Scan for the cell matching the given text and deliver its [x, y] coordinate at center. 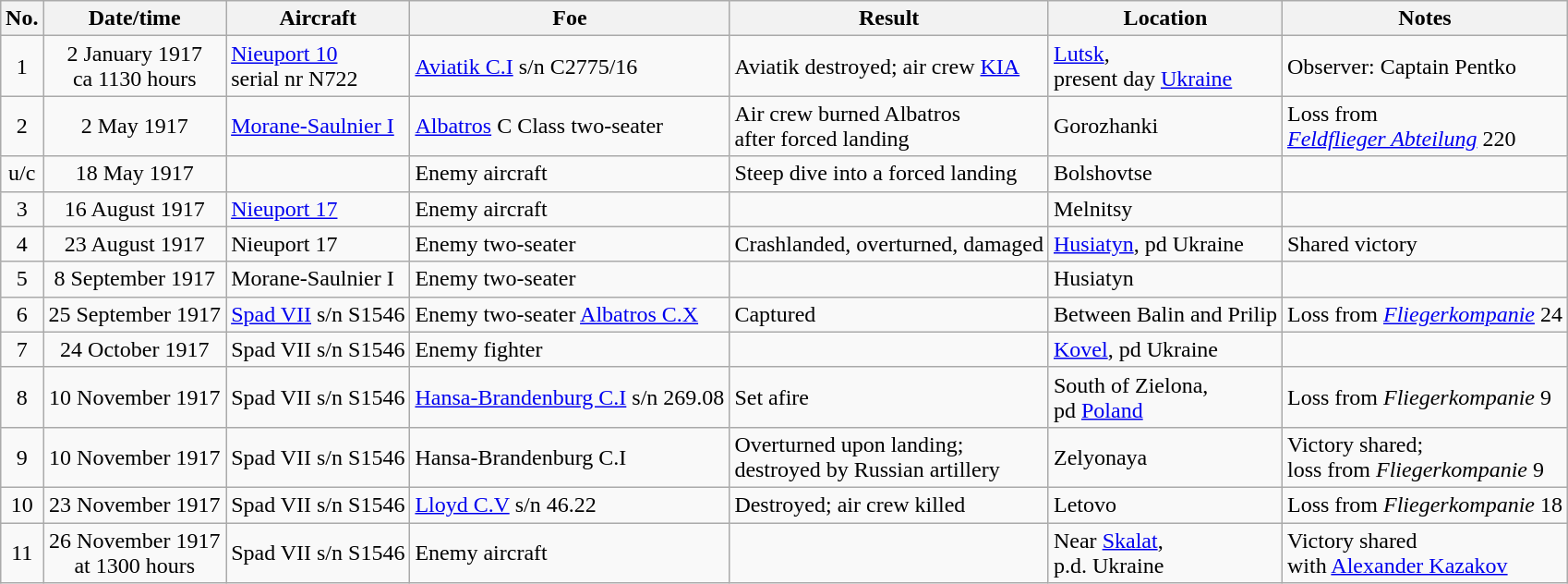
Nieuport 10serial nr N722 [318, 67]
Husiatyn [1165, 279]
7 [22, 349]
Gorozhanki [1165, 126]
Aviatik C.I s/n C2775/16 [570, 67]
Enemy fighter [570, 349]
26 November 1917at 1300 hours [135, 553]
Overturned upon landing;destroyed by Russian artillery [889, 456]
Steep dive into a forced landing [889, 174]
11 [22, 553]
6 [22, 314]
Kovel, pd Ukraine [1165, 349]
Air crew burned Albatrosafter forced landing [889, 126]
24 October 1917 [135, 349]
4 [22, 244]
Near Skalat,p.d. Ukraine [1165, 553]
Set afire [889, 397]
Loss from Fliegerkompanie 18 [1424, 505]
Melnitsy [1165, 209]
3 [22, 209]
Location [1165, 18]
Aviatik destroyed; air crew KIA [889, 67]
Aircraft [318, 18]
Victory shared;loss from Fliegerkompanie 9 [1424, 456]
5 [22, 279]
9 [22, 456]
Destroyed; air crew killed [889, 505]
Hansa-Brandenburg C.I s/n 269.08 [570, 397]
South of Zielona,pd Poland [1165, 397]
Captured [889, 314]
u/c [22, 174]
10 [22, 505]
1 [22, 67]
2 January 1917ca 1130 hours [135, 67]
Albatros C Class two-seater [570, 126]
Between Balin and Prilip [1165, 314]
Foe [570, 18]
Lutsk,present day Ukraine [1165, 67]
Hansa-Brandenburg C.I [570, 456]
Loss from Fliegerkompanie 24 [1424, 314]
Loss from Fliegerkompanie 9 [1424, 397]
Husiatyn, pd Ukraine [1165, 244]
Enemy two-seater Albatros C.X [570, 314]
Bolshovtse [1165, 174]
Date/time [135, 18]
Notes [1424, 18]
Observer: Captain Pentko [1424, 67]
2 May 1917 [135, 126]
Loss from Feldflieger Abteilung 220 [1424, 126]
Result [889, 18]
8 [22, 397]
Shared victory [1424, 244]
Letovo [1165, 505]
25 September 1917 [135, 314]
Crashlanded, overturned, damaged [889, 244]
Zelyonaya [1165, 456]
No. [22, 18]
2 [22, 126]
18 May 1917 [135, 174]
Lloyd C.V s/n 46.22 [570, 505]
8 September 1917 [135, 279]
Victory sharedwith Alexander Kazakov [1424, 553]
16 August 1917 [135, 209]
23 August 1917 [135, 244]
23 November 1917 [135, 505]
